Provide the (X, Y) coordinate of the cell's center where the given text is located.  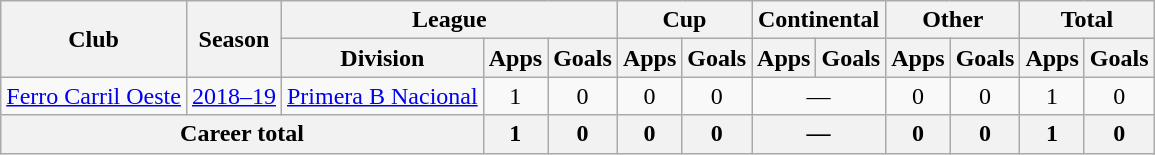
Division (382, 58)
Ferro Carril Oeste (94, 96)
Season (234, 39)
Other (953, 20)
Career total (242, 134)
Club (94, 39)
Continental (819, 20)
League (449, 20)
2018–19 (234, 96)
Primera B Nacional (382, 96)
Cup (684, 20)
Total (1087, 20)
